Output the [X, Y] coordinate of the center of the cell containing the given text.  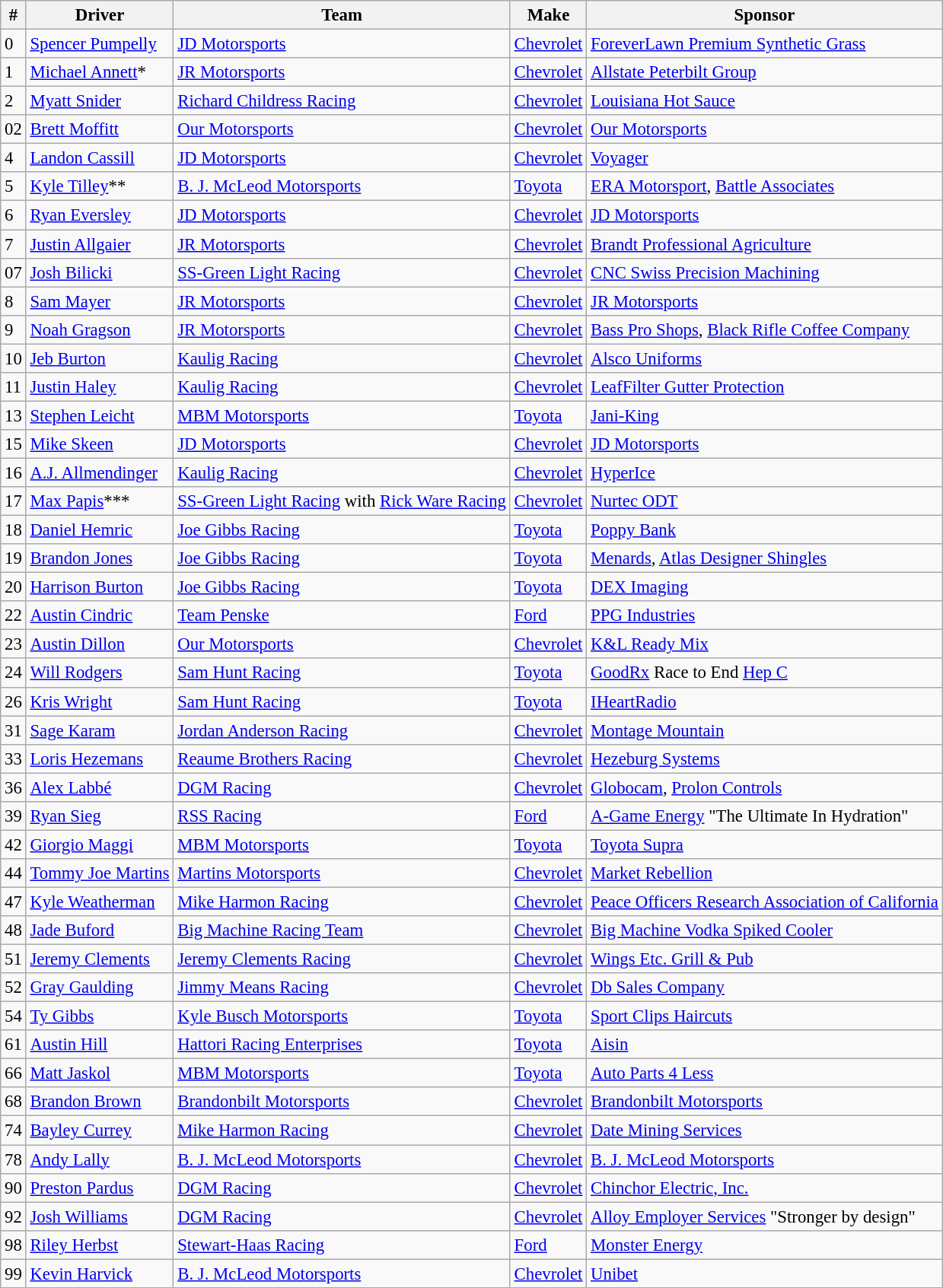
8 [14, 301]
Montage Mountain [765, 730]
Nurtec ODT [765, 501]
Sport Clips Haircuts [765, 1016]
31 [14, 730]
9 [14, 329]
17 [14, 501]
2 [14, 101]
Austin Hill [100, 1045]
07 [14, 272]
Make [548, 15]
LeafFilter Gutter Protection [765, 387]
6 [14, 215]
Bayley Currey [100, 1131]
Team [342, 15]
Austin Cindric [100, 615]
Mike Skeen [100, 444]
Brett Moffitt [100, 129]
Loris Hezemans [100, 758]
SS-Green Light Racing with Rick Ware Racing [342, 501]
66 [14, 1073]
SS-Green Light Racing [342, 272]
23 [14, 644]
Market Rebellion [765, 873]
Gray Gaulding [100, 987]
Landon Cassill [100, 158]
1 [14, 72]
A-Game Energy "The Ultimate In Hydration" [765, 816]
Sage Karam [100, 730]
Peace Officers Research Association of California [765, 902]
19 [14, 558]
92 [14, 1216]
20 [14, 587]
Menards, Atlas Designer Shingles [765, 558]
13 [14, 415]
Jani-King [765, 415]
Stewart-Haas Racing [342, 1245]
Hezeburg Systems [765, 758]
Kris Wright [100, 701]
Brandt Professional Agriculture [765, 244]
Monster Energy [765, 1245]
Auto Parts 4 Less [765, 1073]
Noah Gragson [100, 329]
Stephen Leicht [100, 415]
Ryan Sieg [100, 816]
Will Rodgers [100, 673]
22 [14, 615]
Tommy Joe Martins [100, 873]
36 [14, 787]
Voyager [765, 158]
54 [14, 1016]
Preston Pardus [100, 1188]
68 [14, 1102]
# [14, 15]
26 [14, 701]
Allstate Peterbilt Group [765, 72]
Poppy Bank [765, 530]
Kevin Harvick [100, 1274]
39 [14, 816]
Sam Mayer [100, 301]
Ryan Eversley [100, 215]
98 [14, 1245]
0 [14, 44]
Max Papis*** [100, 501]
Wings Etc. Grill & Pub [765, 959]
Ty Gibbs [100, 1016]
HyperIce [765, 472]
16 [14, 472]
Team Penske [342, 615]
Andy Lally [100, 1159]
Reaume Brothers Racing [342, 758]
Brandon Jones [100, 558]
Unibet [765, 1274]
Alsco Uniforms [765, 358]
4 [14, 158]
Alex Labbé [100, 787]
Myatt Snider [100, 101]
Jimmy Means Racing [342, 987]
90 [14, 1188]
Date Mining Services [765, 1131]
DEX Imaging [765, 587]
ERA Motorsport, Battle Associates [765, 186]
IHeartRadio [765, 701]
Jeremy Clements [100, 959]
CNC Swiss Precision Machining [765, 272]
Josh Bilicki [100, 272]
ForeverLawn Premium Synthetic Grass [765, 44]
Louisiana Hot Sauce [765, 101]
Riley Herbst [100, 1245]
33 [14, 758]
Josh Williams [100, 1216]
Giorgio Maggi [100, 844]
Db Sales Company [765, 987]
Jeb Burton [100, 358]
Jordan Anderson Racing [342, 730]
K&L Ready Mix [765, 644]
Alloy Employer Services "Stronger by design" [765, 1216]
Kyle Weatherman [100, 902]
GoodRx Race to End Hep C [765, 673]
Richard Childress Racing [342, 101]
PPG Industries [765, 615]
A.J. Allmendinger [100, 472]
Chinchor Electric, Inc. [765, 1188]
10 [14, 358]
Big Machine Racing Team [342, 930]
78 [14, 1159]
Martins Motorsports [342, 873]
Jade Buford [100, 930]
Michael Annett* [100, 72]
Austin Dillon [100, 644]
Aisin [765, 1045]
Justin Allgaier [100, 244]
Spencer Pumpelly [100, 44]
7 [14, 244]
42 [14, 844]
18 [14, 530]
99 [14, 1274]
48 [14, 930]
Harrison Burton [100, 587]
Kyle Busch Motorsports [342, 1016]
Big Machine Vodka Spiked Cooler [765, 930]
Bass Pro Shops, Black Rifle Coffee Company [765, 329]
Kyle Tilley** [100, 186]
Brandon Brown [100, 1102]
Daniel Hemric [100, 530]
Matt Jaskol [100, 1073]
52 [14, 987]
02 [14, 129]
15 [14, 444]
47 [14, 902]
51 [14, 959]
24 [14, 673]
Driver [100, 15]
11 [14, 387]
Justin Haley [100, 387]
74 [14, 1131]
Sponsor [765, 15]
Toyota Supra [765, 844]
44 [14, 873]
5 [14, 186]
Jeremy Clements Racing [342, 959]
61 [14, 1045]
Globocam, Prolon Controls [765, 787]
Hattori Racing Enterprises [342, 1045]
RSS Racing [342, 816]
